Provide the (X, Y) coordinate of the cell's center where the given text is located.  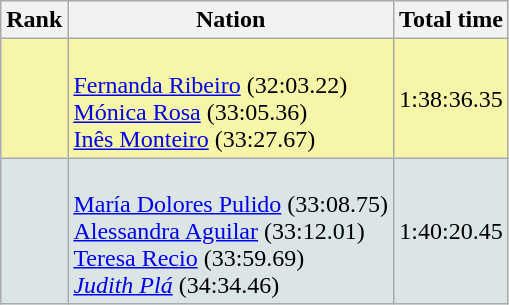
Total time (452, 20)
Fernanda Ribeiro (32:03.22) Mónica Rosa (33:05.36) Inês Monteiro (33:27.67) (231, 98)
Nation (231, 20)
1:40:20.45 (452, 231)
María Dolores Pulido (33:08.75) Alessandra Aguilar (33:12.01) Teresa Recio (33:59.69) Judith Plá (34:34.46) (231, 231)
Rank (34, 20)
1:38:36.35 (452, 98)
